Find where the given text appears and provide that cell's center as [X, Y] coordinate. 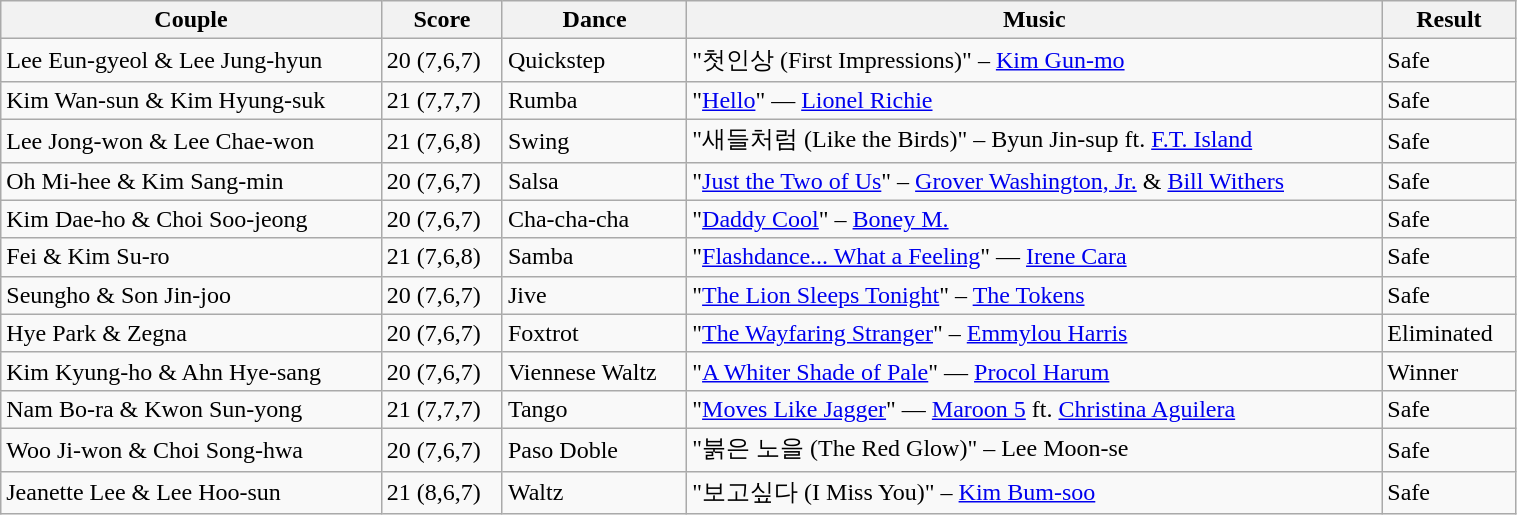
Cha-cha-cha [594, 219]
Music [1034, 20]
Jeanette Lee & Lee Hoo-sun [192, 492]
Nam Bo-ra & Kwon Sun-yong [192, 409]
Quickstep [594, 60]
Eliminated [1449, 333]
Salsa [594, 181]
Waltz [594, 492]
Lee Eun-gyeol & Lee Jung-hyun [192, 60]
Score [442, 20]
"The Wayfaring Stranger" – Emmylou Harris [1034, 333]
Winner [1449, 371]
"새들처럼 (Like the Birds)" – Byun Jin-sup ft. F.T. Island [1034, 140]
"Flashdance... What a Feeling" — Irene Cara [1034, 257]
Viennese Waltz [594, 371]
Seungho & Son Jin-joo [192, 295]
Paso Doble [594, 450]
Lee Jong-won & Lee Chae-won [192, 140]
Dance [594, 20]
"붉은 노을 (The Red Glow)" – Lee Moon-se [1034, 450]
Kim Dae-ho & Choi Soo-jeong [192, 219]
"보고싶다 (I Miss You)" – Kim Bum-soo [1034, 492]
21 (8,6,7) [442, 492]
Kim Wan-sun & Kim Hyung-suk [192, 100]
"Daddy Cool" – Boney M. [1034, 219]
"Hello" — Lionel Richie [1034, 100]
Fei & Kim Su-ro [192, 257]
Hye Park & Zegna [192, 333]
Samba [594, 257]
Oh Mi-hee & Kim Sang-min [192, 181]
"Moves Like Jagger" — Maroon 5 ft. Christina Aguilera [1034, 409]
Rumba [594, 100]
Result [1449, 20]
Swing [594, 140]
Jive [594, 295]
"Just the Two of Us" – Grover Washington, Jr. & Bill Withers [1034, 181]
Couple [192, 20]
Woo Ji-won & Choi Song-hwa [192, 450]
"A Whiter Shade of Pale" — Procol Harum [1034, 371]
Foxtrot [594, 333]
Kim Kyung-ho & Ahn Hye-sang [192, 371]
Tango [594, 409]
"첫인상 (First Impressions)" – Kim Gun-mo [1034, 60]
"The Lion Sleeps Tonight" – The Tokens [1034, 295]
